Output the (X, Y) coordinate of the center of the cell containing the given text.  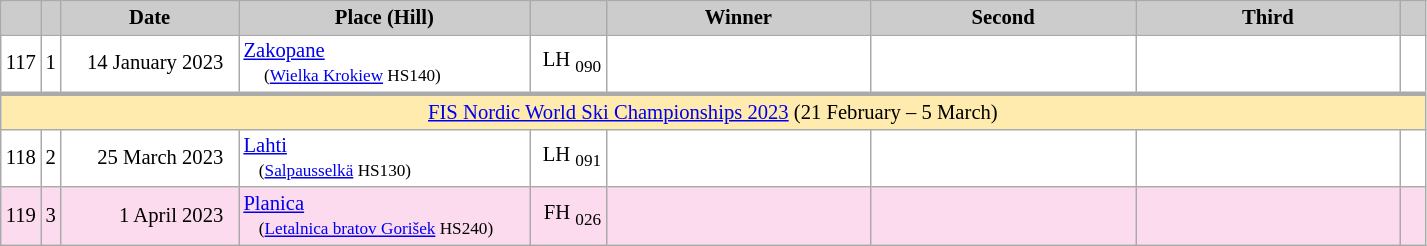
LH 091 (568, 158)
Winner (738, 17)
118 (21, 158)
3 (51, 215)
119 (21, 215)
Lahti (Salpausselkä HS130) (384, 158)
LH 090 (568, 64)
Second (1004, 17)
FIS Nordic World Ski Championships 2023 (21 February – 5 March) (713, 112)
Zakopane (Wielka Krokiew HS140) (384, 64)
117 (21, 64)
2 (51, 158)
1 (51, 64)
25 March 2023 (150, 158)
Third (1268, 17)
FH 026 (568, 215)
1 April 2023 (150, 215)
Place (Hill) (384, 17)
14 January 2023 (150, 64)
Planica (Letalnica bratov Gorišek HS240) (384, 215)
Date (150, 17)
